Output the (x, y) coordinate of the center of the cell containing the given text.  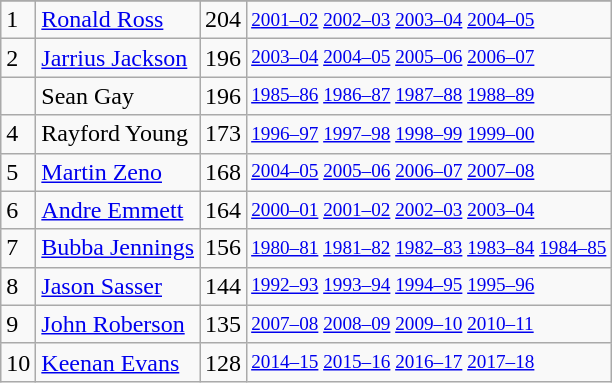
Sean Gay (118, 96)
1996–97 1997–98 1998–99 1999–00 (429, 134)
Andre Emmett (118, 210)
Ronald Ross (118, 20)
8 (18, 286)
1985–86 1986–87 1987–88 1988–89 (429, 96)
1992–93 1993–94 1994–95 1995–96 (429, 286)
Jason Sasser (118, 286)
John Roberson (118, 324)
9 (18, 324)
Bubba Jennings (118, 248)
7 (18, 248)
128 (224, 362)
2004–05 2005–06 2006–07 2007–08 (429, 172)
1 (18, 20)
2000–01 2001–02 2002–03 2003–04 (429, 210)
2003–04 2004–05 2005–06 2006–07 (429, 58)
164 (224, 210)
10 (18, 362)
168 (224, 172)
Keenan Evans (118, 362)
2 (18, 58)
6 (18, 210)
135 (224, 324)
4 (18, 134)
144 (224, 286)
2001–02 2002–03 2003–04 2004–05 (429, 20)
156 (224, 248)
2007–08 2008–09 2009–10 2010–11 (429, 324)
173 (224, 134)
2014–15 2015–16 2016–17 2017–18 (429, 362)
Rayford Young (118, 134)
Martin Zeno (118, 172)
204 (224, 20)
5 (18, 172)
Jarrius Jackson (118, 58)
1980–81 1981–82 1982–83 1983–84 1984–85 (429, 248)
